Pinpoint the cell where the given text exists, returning its (x, y) midpoint coordinate. 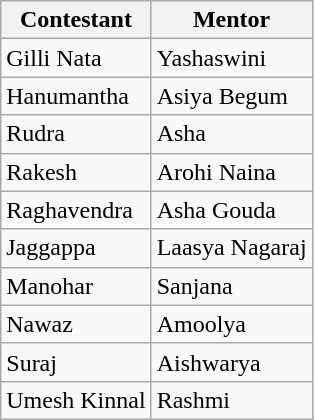
Hanumantha (76, 96)
Nawaz (76, 324)
Rashmi (232, 400)
Mentor (232, 20)
Raghavendra (76, 210)
Asha (232, 134)
Manohar (76, 286)
Umesh Kinnal (76, 400)
Contestant (76, 20)
Rudra (76, 134)
Asiya Begum (232, 96)
Rakesh (76, 172)
Jaggappa (76, 248)
Amoolya (232, 324)
Yashaswini (232, 58)
Sanjana (232, 286)
Arohi Naina (232, 172)
Suraj (76, 362)
Gilli Nata (76, 58)
Laasya Nagaraj (232, 248)
Aishwarya (232, 362)
Asha Gouda (232, 210)
